Scan for the cell matching the given text and deliver its [X, Y] coordinate at center. 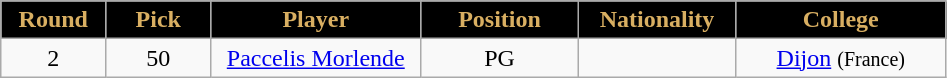
PG [500, 58]
Round [54, 20]
Dijon (France) [841, 58]
2 [54, 58]
Position [500, 20]
Player [316, 20]
Pick [158, 20]
Paccelis Morlende [316, 58]
Nationality [657, 20]
50 [158, 58]
College [841, 20]
